Pinpoint the cell where the given text exists, returning its (x, y) midpoint coordinate. 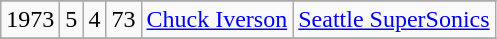
73 (124, 20)
5 (72, 20)
4 (94, 20)
Chuck Iverson (217, 20)
Seattle SuperSonics (394, 20)
1973 (30, 20)
